Search for the cell housing the specified text and yield its [X, Y] center coordinate. 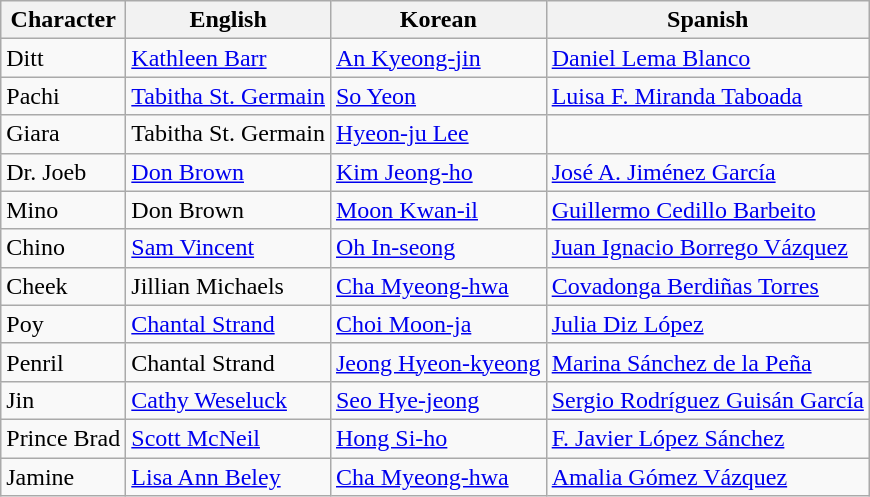
José A. Jiménez García [708, 172]
Lisa Ann Beley [228, 477]
Cheek [64, 286]
Character [64, 20]
Mino [64, 210]
Kim Jeong-ho [438, 172]
Dr. Joeb [64, 172]
Luisa F. Miranda Taboada [708, 96]
Scott McNeil [228, 438]
Prince Brad [64, 438]
Amalia Gómez Vázquez [708, 477]
Spanish [708, 20]
Ditt [64, 58]
Jillian Michaels [228, 286]
Poy [64, 324]
Kathleen Barr [228, 58]
Cathy Weseluck [228, 400]
Choi Moon-ja [438, 324]
Julia Diz López [708, 324]
Sam Vincent [228, 248]
Jamine [64, 477]
Hyeon-ju Lee [438, 134]
Korean [438, 20]
Juan Ignacio Borrego Vázquez [708, 248]
Covadonga Berdiñas Torres [708, 286]
Moon Kwan-il [438, 210]
Pachi [64, 96]
English [228, 20]
Jin [64, 400]
Daniel Lema Blanco [708, 58]
Giara [64, 134]
Guillermo Cedillo Barbeito [708, 210]
Seo Hye-jeong [438, 400]
An Kyeong-jin [438, 58]
Jeong Hyeon-kyeong [438, 362]
Penril [64, 362]
Marina Sánchez de la Peña [708, 362]
F. Javier López Sánchez [708, 438]
Hong Si-ho [438, 438]
Sergio Rodríguez Guisán García [708, 400]
So Yeon [438, 96]
Chino [64, 248]
Oh In-seong [438, 248]
